Pinpoint the cell where the given text exists, returning its (X, Y) midpoint coordinate. 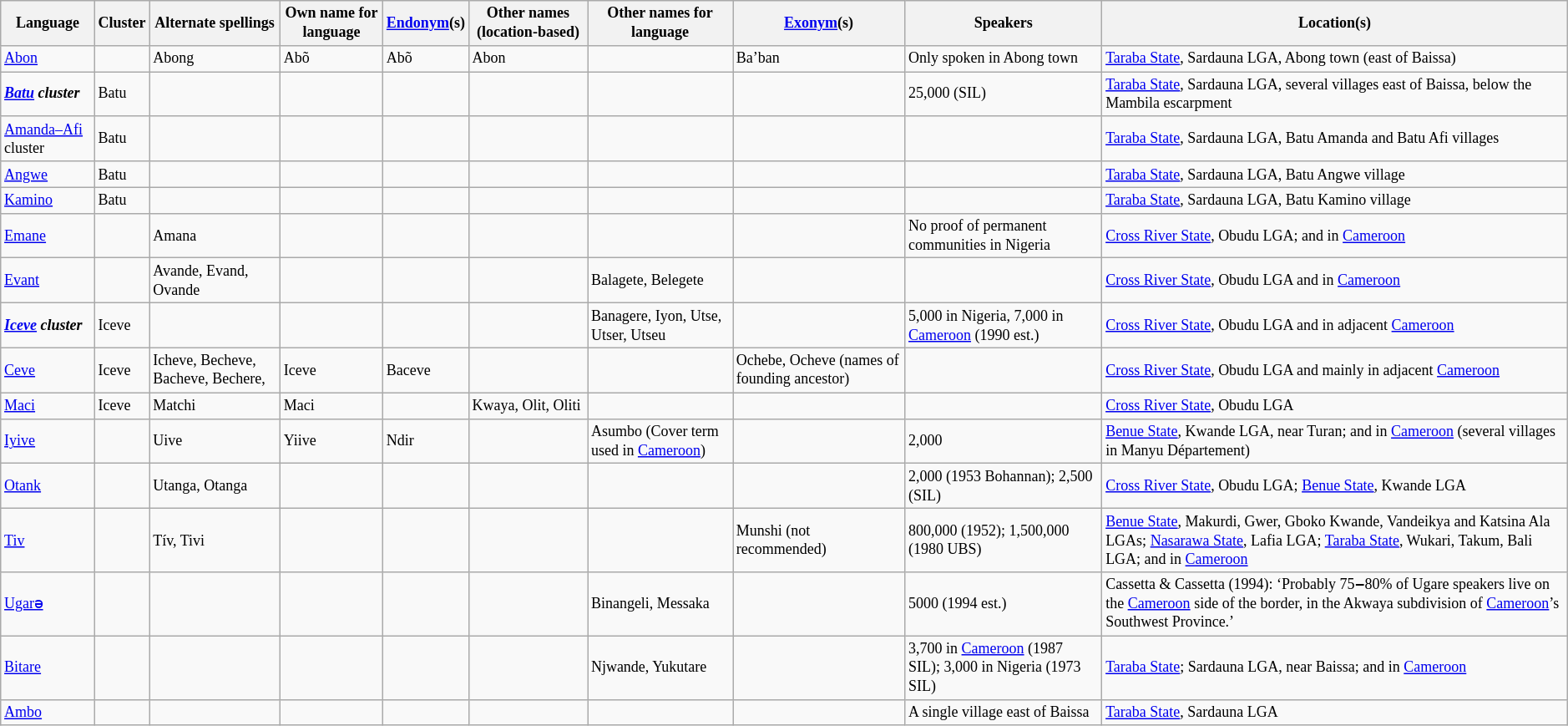
Cross River State, Obudu LGA and mainly in adjacent Cameroon (1334, 370)
Avande, Evand, Ovande (215, 281)
Amanda–Afi cluster (48, 139)
Asumbo (Cover term used in Cameroon) (660, 441)
Tív, Tivi (215, 540)
5000 (1994 est.) (1004, 604)
Utanga, Otanga (215, 486)
Cross River State, Obudu LGA; and in Cameroon (1334, 236)
Cross River State, Obudu LGA; Benue State, Kwande LGA (1334, 486)
2,000 (1953 Bohannan); 2,500 (SIL) (1004, 486)
No proof of permanent communities in Nigeria (1004, 236)
Taraba State, Sardauna LGA (1334, 712)
Kwaya, Olit, Oliti (528, 406)
Cluster (122, 23)
Cross River State, Obudu LGA (1334, 406)
Benue State, Kwande LGA, near Turan; and in Cameroon (several villages in Manyu Département) (1334, 441)
Yiive (331, 441)
Other names for language (660, 23)
Only spoken in Abong town (1004, 58)
Ambo (48, 712)
Own name for language (331, 23)
Speakers (1004, 23)
Iyive (48, 441)
Angwe (48, 174)
Matchi (215, 406)
Taraba State, Sardauna LGA, several villages east of Baissa, below the Mambila escarpment (1334, 94)
Banagere, Iyon, Utse, Utser, Utseu (660, 326)
Njwande, Yukutare (660, 668)
Uive (215, 441)
Batu cluster (48, 94)
Tiv (48, 540)
Kamino (48, 201)
Abong (215, 58)
Iceve cluster (48, 326)
Emane (48, 236)
Munshi (not recommended) (819, 540)
Balagete, Belegete (660, 281)
Ceve (48, 370)
Taraba State, Sardauna LGA, Batu Kamino village (1334, 201)
Amana (215, 236)
Language (48, 23)
A single village east of Baissa (1004, 712)
Ugarә (48, 604)
Endonym(s) (426, 23)
Baceve (426, 370)
3,700 in Cameroon (1987 SIL); 3,000 in Nigeria (1973 SIL) (1004, 668)
Ba’ban (819, 58)
Taraba State, Sardauna LGA, Abong town (east of Baissa) (1334, 58)
Ochebe, Ocheve (names of founding ancestor) (819, 370)
Cross River State, Obudu LGA and in Cameroon (1334, 281)
5,000 in Nigeria, 7,000 in Cameroon (1990 est.) (1004, 326)
Evant (48, 281)
Otank (48, 486)
Cross River State, Obudu LGA and in adjacent Cameroon (1334, 326)
Alternate spellings (215, 23)
Other names (location-based) (528, 23)
2,000 (1004, 441)
Icheve, Becheve, Bacheve, Bechere, (215, 370)
Bitare (48, 668)
Ndir (426, 441)
Binangeli, Messaka (660, 604)
25,000 (SIL) (1004, 94)
Taraba State; Sardauna LGA, near Baissa; and in Cameroon (1334, 668)
Location(s) (1334, 23)
Exonym(s) (819, 23)
800,000 (1952); 1,500,000 (1980 UBS) (1004, 540)
Taraba State, Sardauna LGA, Batu Angwe village (1334, 174)
Taraba State, Sardauna LGA, Batu Amanda and Batu Afi villages (1334, 139)
